Provide the [x, y] coordinate of the cell's center where the given text is located.  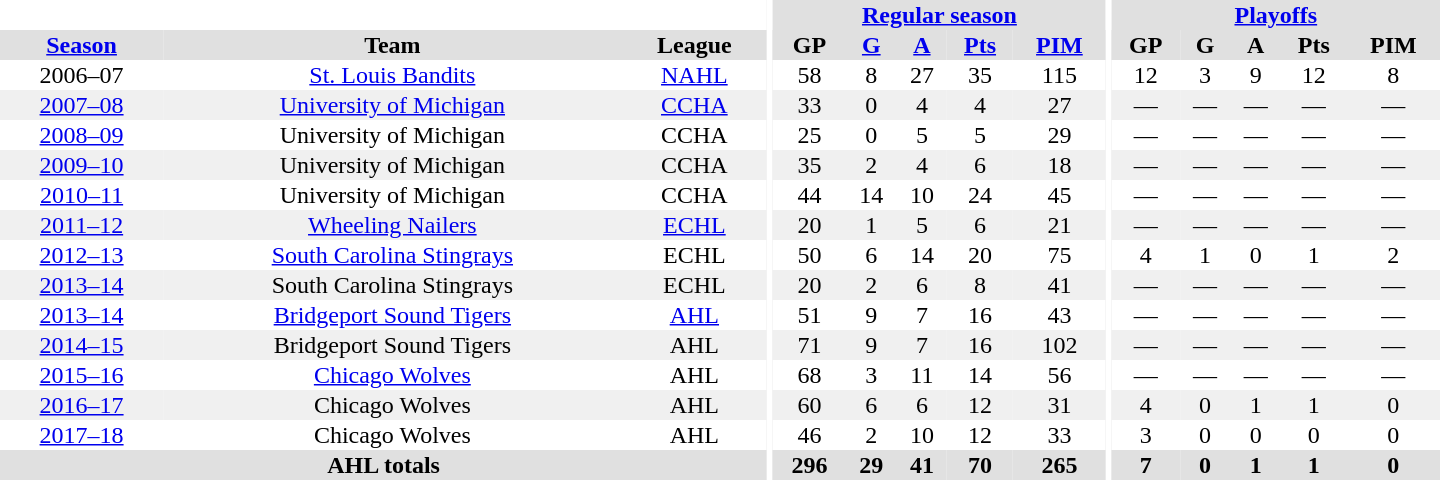
45 [1060, 195]
2012–13 [82, 255]
51 [810, 315]
St. Louis Bandits [392, 75]
2015–16 [82, 375]
46 [810, 435]
18 [1060, 165]
296 [810, 465]
75 [1060, 255]
2010–11 [82, 195]
265 [1060, 465]
44 [810, 195]
43 [1060, 315]
2017–18 [82, 435]
68 [810, 375]
58 [810, 75]
Wheeling Nailers [392, 225]
2008–09 [82, 135]
60 [810, 405]
25 [810, 135]
Team [392, 45]
102 [1060, 345]
Playoffs [1276, 15]
2011–12 [82, 225]
21 [1060, 225]
56 [1060, 375]
11 [922, 375]
2014–15 [82, 345]
AHL totals [384, 465]
24 [980, 195]
NAHL [695, 75]
League [695, 45]
2006–07 [82, 75]
Season [82, 45]
2016–17 [82, 405]
70 [980, 465]
71 [810, 345]
Regular season [940, 15]
2009–10 [82, 165]
31 [1060, 405]
2007–08 [82, 105]
50 [810, 255]
115 [1060, 75]
